Capture the cell that displays the provided text and extract its [X, Y] central coordinate. 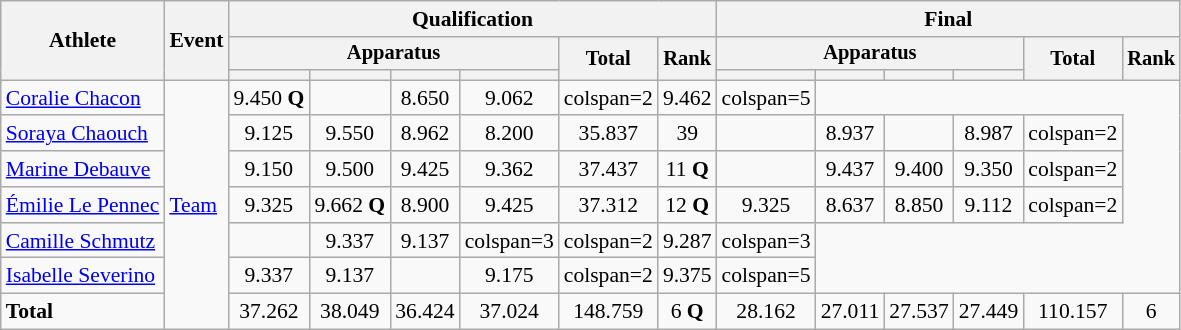
Final [948, 19]
9.500 [350, 169]
36.424 [424, 312]
12 Q [688, 205]
Émilie Le Pennec [83, 205]
9.662 Q [350, 205]
6 [1151, 312]
Marine Debauve [83, 169]
Event [196, 40]
27.537 [918, 312]
37.312 [608, 205]
9.112 [988, 205]
9.437 [850, 169]
Coralie Chacon [83, 98]
37.024 [510, 312]
9.362 [510, 169]
9.400 [918, 169]
11 Q [688, 169]
35.837 [608, 134]
9.062 [510, 98]
Isabelle Severino [83, 276]
148.759 [608, 312]
110.157 [1072, 312]
37.262 [268, 312]
Qualification [472, 19]
9.150 [268, 169]
8.650 [424, 98]
8.962 [424, 134]
Team [196, 204]
9.287 [688, 241]
Soraya Chaouch [83, 134]
9.375 [688, 276]
Camille Schmutz [83, 241]
9.450 Q [268, 98]
8.987 [988, 134]
8.637 [850, 205]
9.175 [510, 276]
9.125 [268, 134]
38.049 [350, 312]
8.937 [850, 134]
Athlete [83, 40]
6 Q [688, 312]
9.350 [988, 169]
9.550 [350, 134]
8.900 [424, 205]
28.162 [766, 312]
37.437 [608, 169]
27.449 [988, 312]
8.850 [918, 205]
27.011 [850, 312]
8.200 [510, 134]
9.462 [688, 98]
39 [688, 134]
